Determine the (X, Y) coordinate at the center of the cell enclosing the given text.  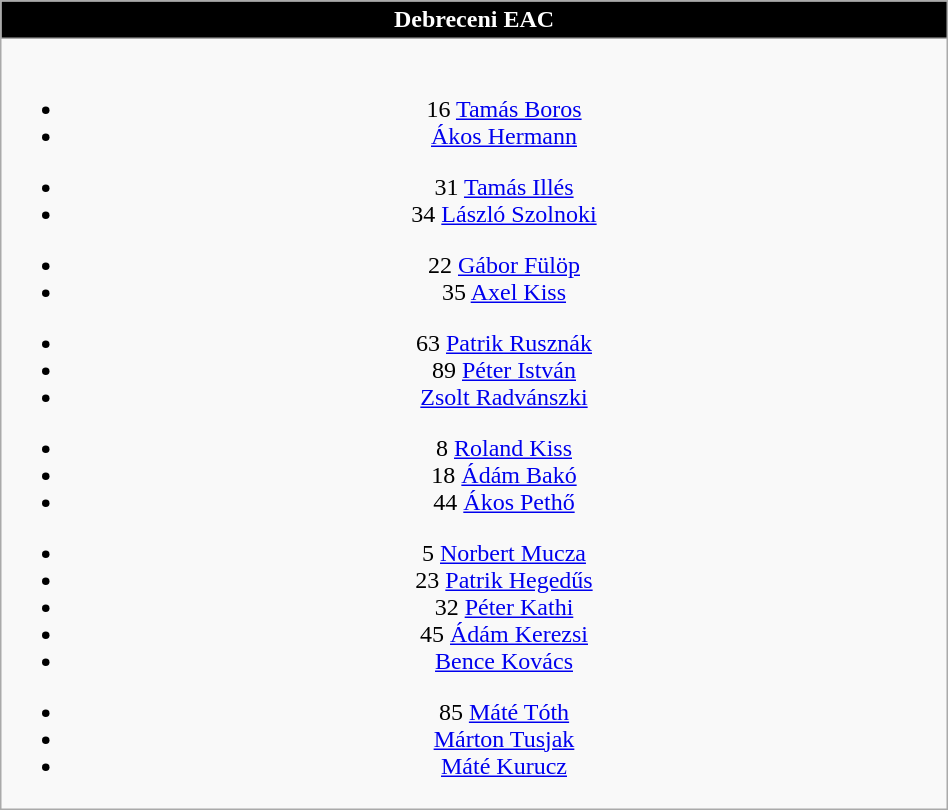
Debreceni EAC (474, 20)
